Find where the given text appears and provide that cell's center as (X, Y) coordinate. 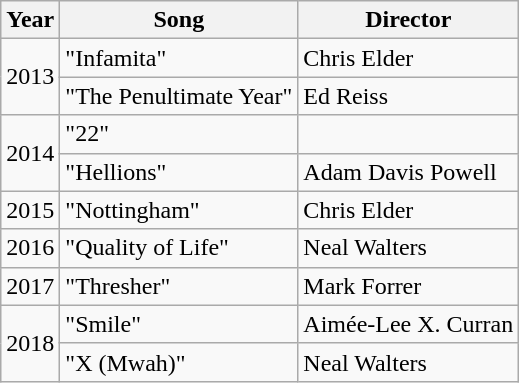
"Hellions" (179, 172)
"Thresher" (179, 286)
2013 (30, 77)
"X (Mwah)" (179, 362)
"Quality of Life" (179, 248)
"The Penultimate Year" (179, 96)
"Infamita" (179, 58)
Adam Davis Powell (408, 172)
2015 (30, 210)
Aimée-Lee X. Curran (408, 324)
"Nottingham" (179, 210)
"Smile" (179, 324)
Song (179, 20)
Year (30, 20)
2017 (30, 286)
"22" (179, 134)
2018 (30, 343)
Mark Forrer (408, 286)
2014 (30, 153)
Ed Reiss (408, 96)
2016 (30, 248)
Director (408, 20)
